Provide the [X, Y] coordinate of the cell's center where the given text is located.  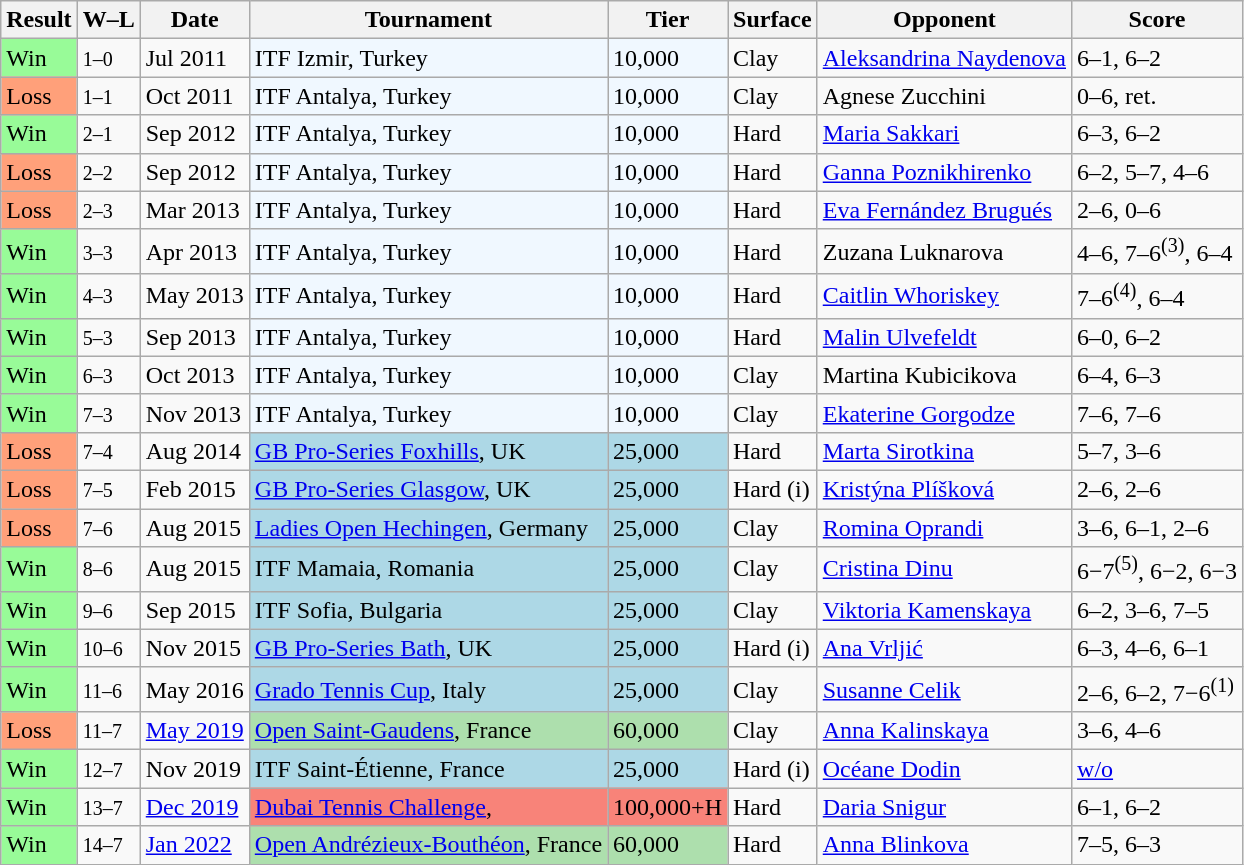
Daria Snigur [944, 807]
11–6 [108, 690]
Grado Tennis Cup, Italy [428, 690]
6–3 [108, 375]
Opponent [944, 20]
May 2013 [194, 296]
5–7, 3–6 [1158, 451]
Romina Oprandi [944, 528]
6–2, 5–7, 4–6 [1158, 172]
10–6 [108, 648]
Apr 2013 [194, 252]
7–6(4), 6–4 [1158, 296]
w/o [1158, 769]
3–6, 6–1, 2–6 [1158, 528]
2–6, 0–6 [1158, 210]
May 2019 [194, 731]
GB Pro-Series Foxhills, UK [428, 451]
6–4, 6–3 [1158, 375]
3–3 [108, 252]
7–6, 7–6 [1158, 413]
Anna Blinkova [944, 845]
Eva Fernández Brugués [944, 210]
14–7 [108, 845]
GB Pro-Series Glasgow, UK [428, 489]
GB Pro-Series Bath, UK [428, 648]
0–6, ret. [1158, 96]
2–1 [108, 134]
5–3 [108, 337]
Result [39, 20]
ITF Mamaia, Romania [428, 570]
Aleksandrina Naydenova [944, 58]
7–4 [108, 451]
Susanne Celik [944, 690]
Jul 2011 [194, 58]
6–3, 6–2 [1158, 134]
2–2 [108, 172]
12–7 [108, 769]
6–3, 4–6, 6–1 [1158, 648]
Open Saint-Gaudens, France [428, 731]
Marta Sirotkina [944, 451]
100,000+H [668, 807]
Tier [668, 20]
7–6 [108, 528]
Agnese Zucchini [944, 96]
Jan 2022 [194, 845]
6–0, 6–2 [1158, 337]
9–6 [108, 610]
Viktoria Kamenskaya [944, 610]
Anna Kalinskaya [944, 731]
7–5, 6–3 [1158, 845]
Ganna Poznikhirenko [944, 172]
W–L [108, 20]
Cristina Dinu [944, 570]
Mar 2013 [194, 210]
Dec 2019 [194, 807]
Malin Ulvefeldt [944, 337]
Kristýna Plíšková [944, 489]
Oct 2011 [194, 96]
Martina Kubicikova [944, 375]
ITF Sofia, Bulgaria [428, 610]
Sep 2015 [194, 610]
2–6, 2–6 [1158, 489]
7–3 [108, 413]
Sep 2013 [194, 337]
Maria Sakkari [944, 134]
3–6, 4–6 [1158, 731]
May 2016 [194, 690]
Date [194, 20]
11–7 [108, 731]
Ana Vrljić [944, 648]
ITF Saint-Étienne, France [428, 769]
Zuzana Luknarova [944, 252]
6–2, 3–6, 7–5 [1158, 610]
1–1 [108, 96]
4–6, 7–6(3), 6–4 [1158, 252]
Dubai Tennis Challenge, [428, 807]
ITF Izmir, Turkey [428, 58]
Ladies Open Hechingen, Germany [428, 528]
Aug 2014 [194, 451]
Score [1158, 20]
6−7(5), 6−2, 6−3 [1158, 570]
Surface [773, 20]
Open Andrézieux-Bouthéon, France [428, 845]
Feb 2015 [194, 489]
Nov 2015 [194, 648]
2–3 [108, 210]
13–7 [108, 807]
4–3 [108, 296]
1–0 [108, 58]
Tournament [428, 20]
Oct 2013 [194, 375]
Océane Dodin [944, 769]
Nov 2019 [194, 769]
7–5 [108, 489]
Caitlin Whoriskey [944, 296]
Nov 2013 [194, 413]
Ekaterine Gorgodze [944, 413]
8–6 [108, 570]
2–6, 6–2, 7−6(1) [1158, 690]
